Provide the (x, y) coordinate of the cell's center where the given text is located.  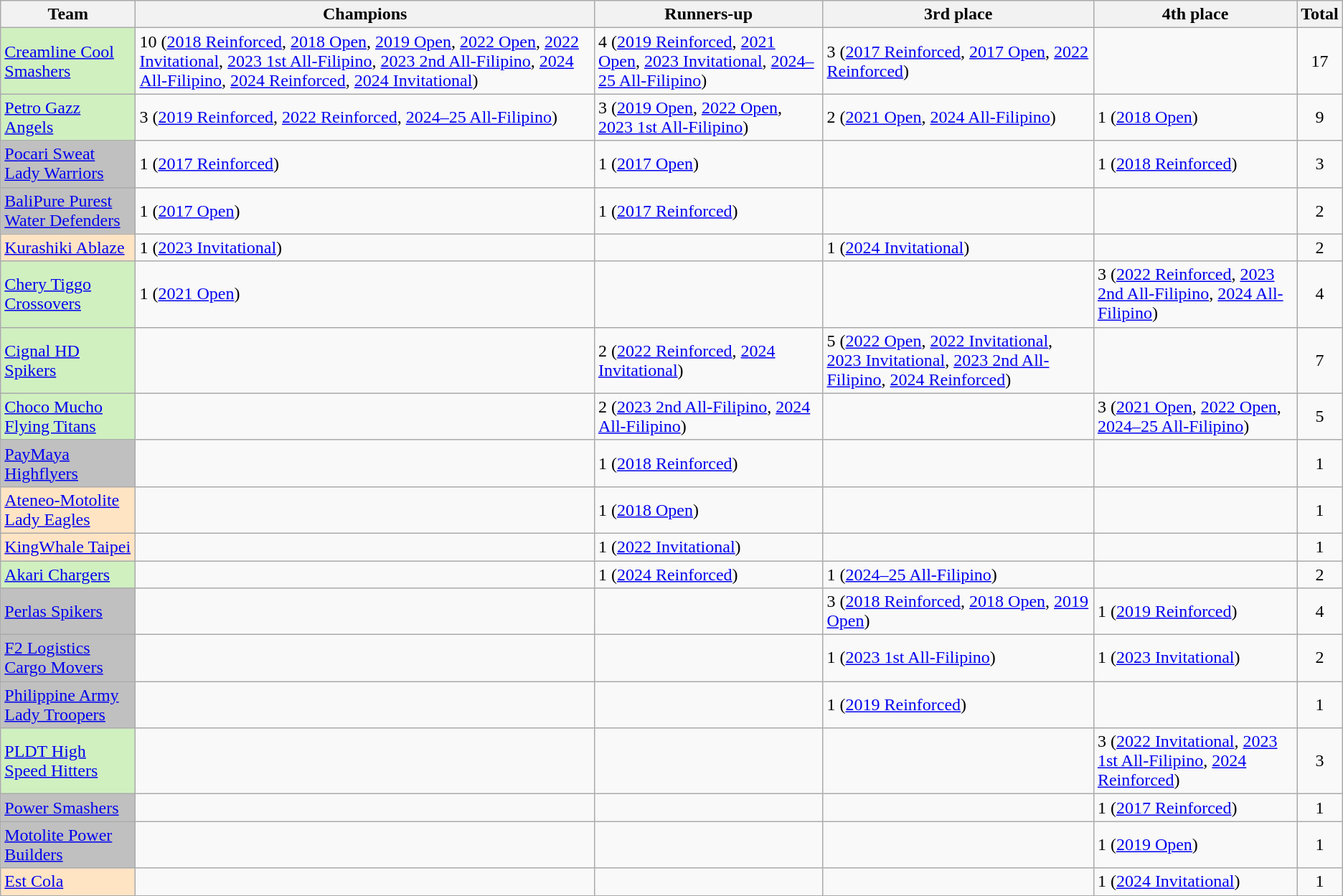
Champions (365, 14)
3 (2022 Reinforced, 2023 2nd All-Filipino, 2024 All-Filipino) (1195, 294)
1 (2021 Open) (365, 294)
5 (1320, 416)
2 (2023 2nd All-Filipino, 2024 All-Filipino) (709, 416)
Team (68, 14)
BaliPure Purest Water Defenders (68, 211)
KingWhale Taipei (68, 547)
1 (2022 Invitational) (709, 547)
1 (2024 Reinforced) (709, 575)
2 (2022 Reinforced, 2024 Invitational) (709, 360)
Akari Chargers (68, 575)
Power Smashers (68, 808)
7 (1320, 360)
5 (2022 Open, 2022 Invitational, 2023 Invitational, 2023 2nd All-Filipino, 2024 Reinforced) (958, 360)
9 (1320, 118)
3 (2019 Reinforced, 2022 Reinforced, 2024–25 All-Filipino) (365, 118)
2 (2021 Open, 2024 All-Filipino) (958, 118)
3 (2019 Open, 2022 Open, 2023 1st All-Filipino) (709, 118)
Runners-up (709, 14)
Kurashiki Ablaze (68, 247)
1 (2019 Open) (1195, 845)
3 (2018 Reinforced, 2018 Open, 2019 Open) (958, 611)
Choco Mucho Flying Titans (68, 416)
3rd place (958, 14)
Pocari Sweat Lady Warriors (68, 164)
3 (2022 Invitational, 2023 1st All-Filipino, 2024 Reinforced) (1195, 761)
Philippine Army Lady Troopers (68, 704)
1 (2024–25 All-Filipino) (958, 575)
Motolite Power Builders (68, 845)
Total (1320, 14)
3 (2021 Open, 2022 Open, 2024–25 All-Filipino) (1195, 416)
Est Cola (68, 882)
Ateneo-Motolite Lady Eagles (68, 509)
Creamline Cool Smashers (68, 61)
Petro Gazz Angels (68, 118)
PayMaya Highflyers (68, 463)
Chery Tiggo Crossovers (68, 294)
1 (2023 1st All-Filipino) (958, 659)
4 (2019 Reinforced, 2021 Open, 2023 Invitational, 2024–25 All-Filipino) (709, 61)
Perlas Spikers (68, 611)
Cignal HD Spikers (68, 360)
PLDT High Speed Hitters (68, 761)
4th place (1195, 14)
3 (2017 Reinforced, 2017 Open, 2022 Reinforced) (958, 61)
17 (1320, 61)
F2 Logistics Cargo Movers (68, 659)
